Scan for the cell matching the given text and deliver its [x, y] coordinate at center. 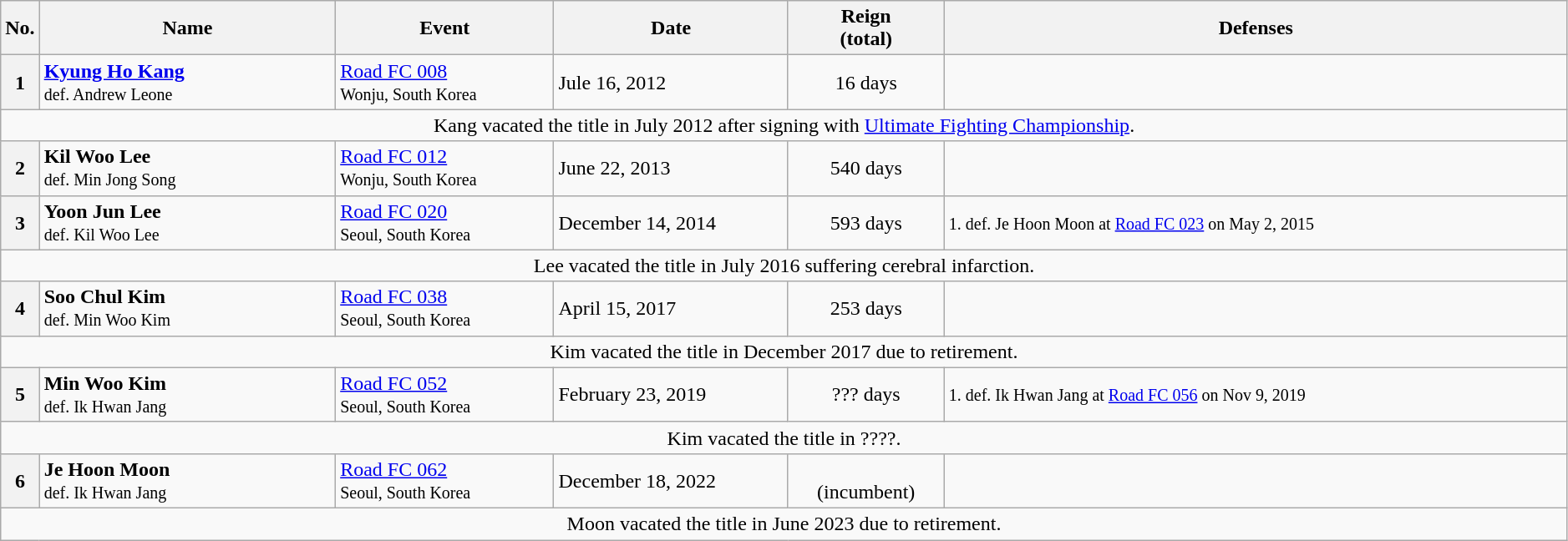
Road FC 008Wonju, South Korea [444, 82]
Road FC 020Seoul, South Korea [444, 222]
Road FC 038Seoul, South Korea [444, 309]
253 days [865, 309]
Kim vacated the title in ????. [784, 437]
February 23, 2019 [671, 394]
Event [444, 28]
April 15, 2017 [671, 309]
593 days [865, 222]
1. def. Ik Hwan Jang at Road FC 056 on Nov 9, 2019 [1256, 394]
16 days [865, 82]
Name [187, 28]
June 22, 2013 [671, 169]
1 [20, 82]
Jule 16, 2012 [671, 82]
1. def. Je Hoon Moon at Road FC 023 on May 2, 2015 [1256, 222]
No. [20, 28]
Lee vacated the title in July 2016 suffering cerebral infarction. [784, 265]
540 days [865, 169]
4 [20, 309]
2 [20, 169]
Road FC 012Wonju, South Korea [444, 169]
Kim vacated the title in December 2017 due to retirement. [784, 351]
5 [20, 394]
3 [20, 222]
Yoon Jun Leedef. Kil Woo Lee [187, 222]
Reign(total) [865, 28]
Kyung Ho Kangdef. Andrew Leone [187, 82]
Moon vacated the title in June 2023 due to retirement. [784, 523]
Je Hoon Moondef. Ik Hwan Jang [187, 481]
Road FC 052Seoul, South Korea [444, 394]
Kil Woo Leedef. Min Jong Song [187, 169]
6 [20, 481]
Min Woo Kimdef. Ik Hwan Jang [187, 394]
Kang vacated the title in July 2012 after signing with Ultimate Fighting Championship. [784, 125]
December 14, 2014 [671, 222]
Date [671, 28]
(incumbent) [865, 481]
??? days [865, 394]
December 18, 2022 [671, 481]
Defenses [1256, 28]
Road FC 062Seoul, South Korea [444, 481]
Soo Chul Kimdef. Min Woo Kim [187, 309]
